Search for the cell housing the specified text and yield its [x, y] center coordinate. 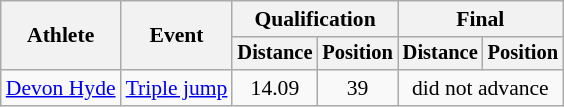
Devon Hyde [61, 88]
Qualification [314, 19]
Athlete [61, 36]
14.09 [274, 88]
Triple jump [177, 88]
did not advance [480, 88]
Event [177, 36]
39 [357, 88]
Final [480, 19]
